Capture the cell that displays the provided text and extract its (x, y) central coordinate. 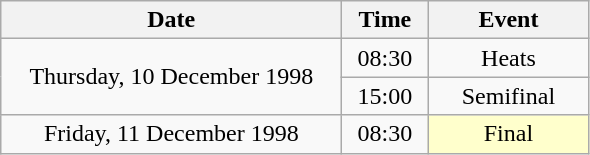
Time (385, 20)
Thursday, 10 December 1998 (172, 77)
Event (508, 20)
Final (508, 134)
Friday, 11 December 1998 (172, 134)
Heats (508, 58)
Date (172, 20)
15:00 (385, 96)
Semifinal (508, 96)
